Identify which cell holds the provided text, then report its [X, Y] central coordinate. 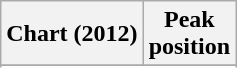
Chart (2012) [72, 34]
Peakposition [189, 34]
